Detect which cell encompasses the target text, then output its [x, y] center coordinate. 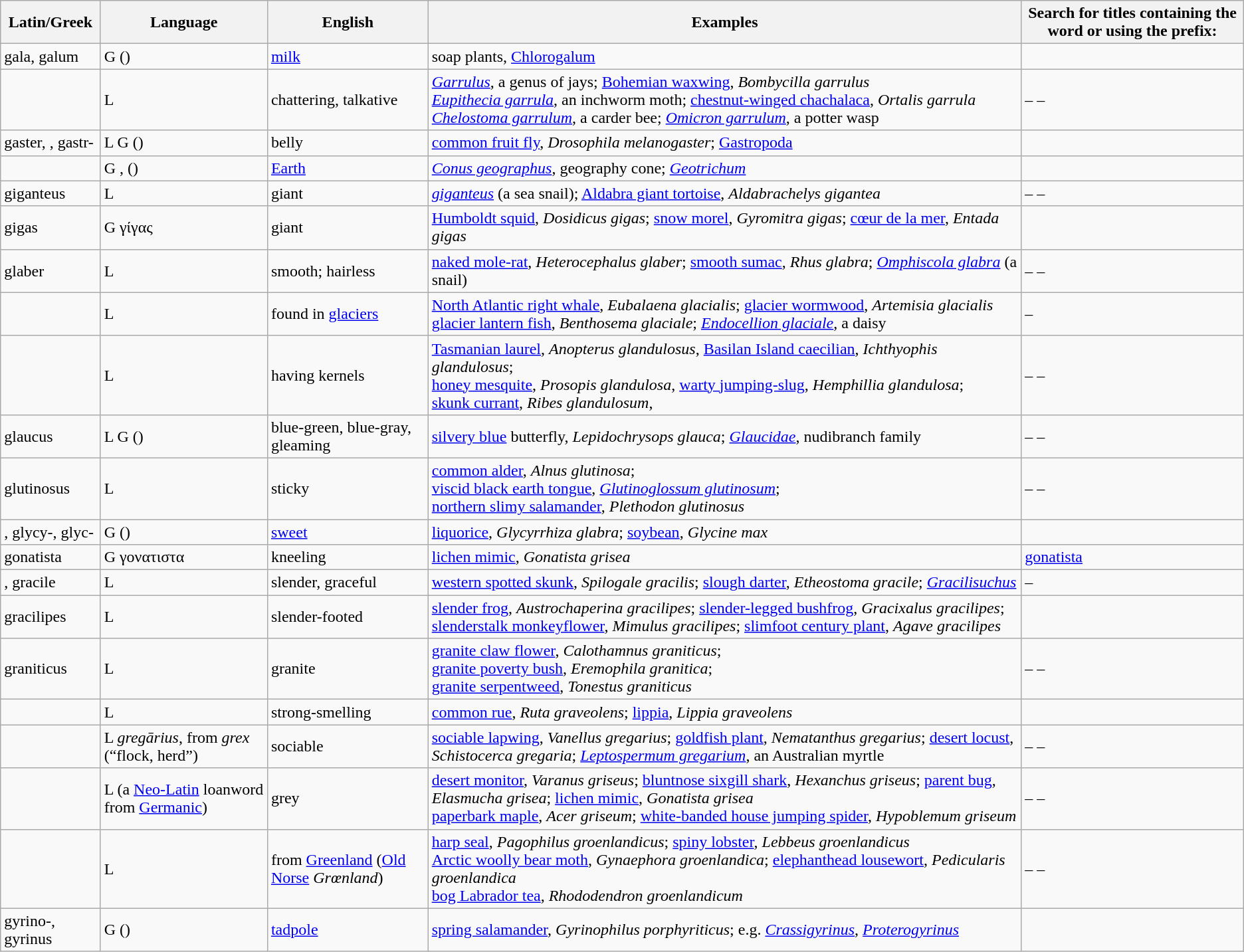
milk [348, 56]
common fruit fly, Drosophila melanogaster; Gastropoda [724, 143]
, gracile [51, 583]
common rue, Ruta graveolens; lippia, Lippia graveolens [724, 712]
sociable [348, 747]
strong-smelling [348, 712]
G γονατιστα [183, 557]
glaber [51, 271]
blue-green, blue-gray, gleaming [348, 436]
sweet [348, 532]
graniticus [51, 669]
lichen mimic, Gonatista grisea [724, 557]
kneeling [348, 557]
smooth; hairless [348, 271]
having kernels [348, 375]
giganteus [51, 193]
spring salamander, Gyrinophilus porphyriticus; e.g. Crassigyrinus, Proterogyrinus [724, 930]
from Greenland (Old Norse Grœnland) [348, 869]
, glycy-, glyc- [51, 532]
Language [183, 23]
granite claw flower, Calothamnus graniticus; granite poverty bush, Eremophila granitica; granite serpentweed, Tonestus graniticus [724, 669]
L gregārius, from grex (“flock, herd”) [183, 747]
Earth [348, 168]
L (a Neo-Latin loanword from Germanic) [183, 799]
gyrino-, gyrinus [51, 930]
Humboldt squid, Dosidicus gigas; snow morel, Gyromitra gigas; cœur de la mer, Entada gigas [724, 227]
glutinosus [51, 488]
silvery blue butterfly, Lepidochrysops glauca; Glaucidae, nudibranch family [724, 436]
Search for titles containing the word or using the prefix: [1132, 23]
western spotted skunk, Spilogale gracilis; slough darter, Etheostoma gracile; Gracilisuchus [724, 583]
belly [348, 143]
gracilipes [51, 617]
granite [348, 669]
G , () [183, 168]
found in glaciers [348, 314]
Latin/Greek [51, 23]
soap plants, Chlorogalum [724, 56]
tadpole [348, 930]
gala, galum [51, 56]
gaster, , gastr- [51, 143]
G γίγας [183, 227]
gigas [51, 227]
common alder, Alnus glutinosa; viscid black earth tongue, Glutinoglossum glutinosum; northern slimy salamander, Plethodon glutinosus [724, 488]
English [348, 23]
chattering, talkative [348, 100]
Examples [724, 23]
slender, graceful [348, 583]
naked mole-rat, Heterocephalus glaber; smooth sumac, Rhus glabra; Omphiscola glabra (a snail) [724, 271]
giganteus (a sea snail); Aldabra giant tortoise, Aldabrachelys gigantea [724, 193]
slender-footed [348, 617]
Conus geographus, geography cone; Geotrichum [724, 168]
sticky [348, 488]
grey [348, 799]
liquorice, Glycyrrhiza glabra; soybean, Glycine max [724, 532]
glaucus [51, 436]
